Output the (x, y) coordinate of the center of the cell containing the given text.  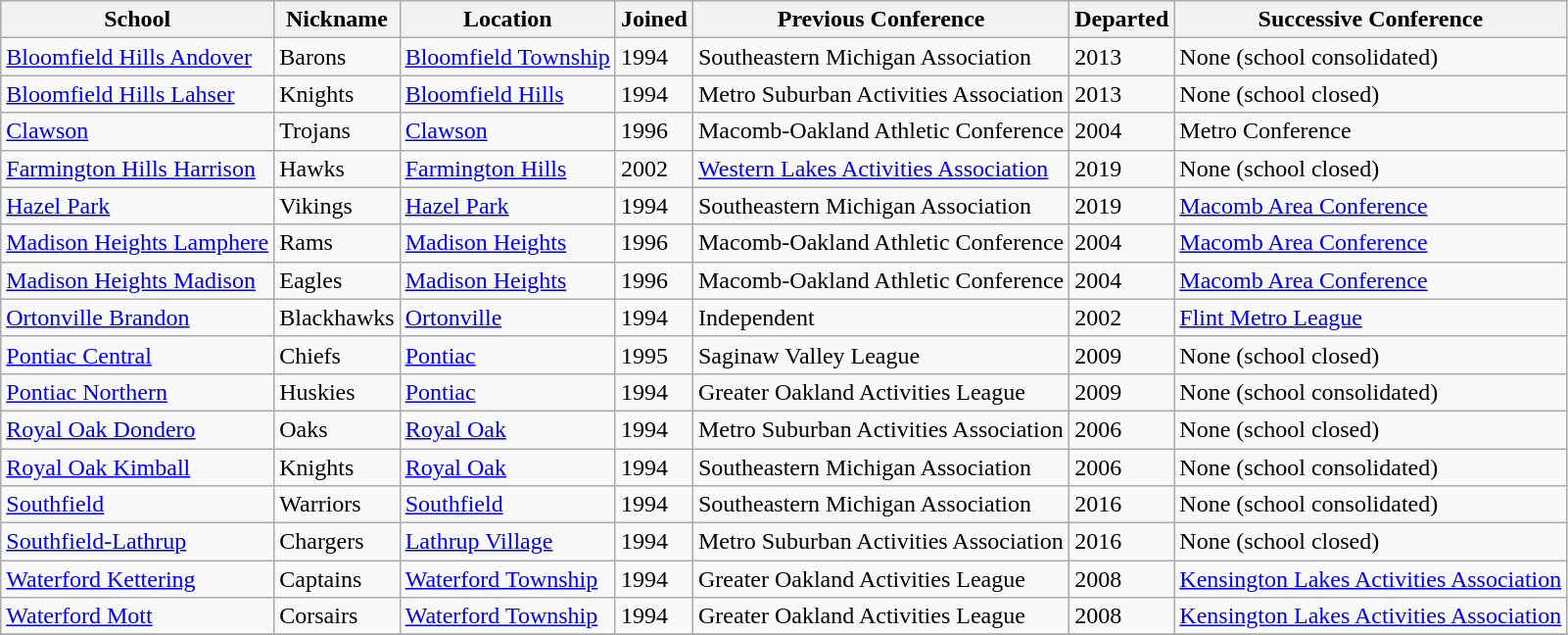
Nickname (337, 20)
Bloomfield Hills (507, 94)
Independent (880, 317)
Bloomfield Hills Andover (137, 57)
Eagles (337, 280)
Ortonville Brandon (137, 317)
Madison Heights Lamphere (137, 243)
Farmington Hills Harrison (137, 169)
Oaks (337, 429)
Corsairs (337, 616)
Royal Oak Kimball (137, 467)
Successive Conference (1371, 20)
Huskies (337, 392)
Trojans (337, 131)
Barons (337, 57)
Warriors (337, 505)
Royal Oak Dondero (137, 429)
Ortonville (507, 317)
Lathrup Village (507, 542)
Southfield-Lathrup (137, 542)
Previous Conference (880, 20)
Waterford Kettering (137, 579)
Metro Conference (1371, 131)
1995 (654, 355)
Blackhawks (337, 317)
Bloomfield Hills Lahser (137, 94)
Rams (337, 243)
Joined (654, 20)
Waterford Mott (137, 616)
Chargers (337, 542)
School (137, 20)
Farmington Hills (507, 169)
Vikings (337, 206)
Hawks (337, 169)
Captains (337, 579)
Chiefs (337, 355)
Pontiac Central (137, 355)
Departed (1122, 20)
Madison Heights Madison (137, 280)
Western Lakes Activities Association (880, 169)
Pontiac Northern (137, 392)
Saginaw Valley League (880, 355)
Location (507, 20)
Bloomfield Township (507, 57)
Flint Metro League (1371, 317)
